Extract the (X, Y) coordinate from the center of the cell holding the provided text.  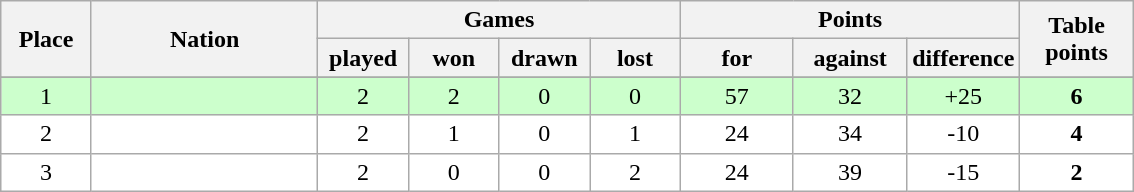
Tablepoints (1076, 39)
32 (850, 96)
34 (850, 134)
played (364, 58)
lost (636, 58)
57 (736, 96)
-10 (964, 134)
won (454, 58)
Place (46, 39)
for (736, 58)
Games (499, 20)
4 (1076, 134)
drawn (544, 58)
3 (46, 172)
Nation (204, 39)
-15 (964, 172)
against (850, 58)
6 (1076, 96)
difference (964, 58)
39 (850, 172)
Points (850, 20)
+25 (964, 96)
